Identify which cell holds the provided text, then report its (X, Y) central coordinate. 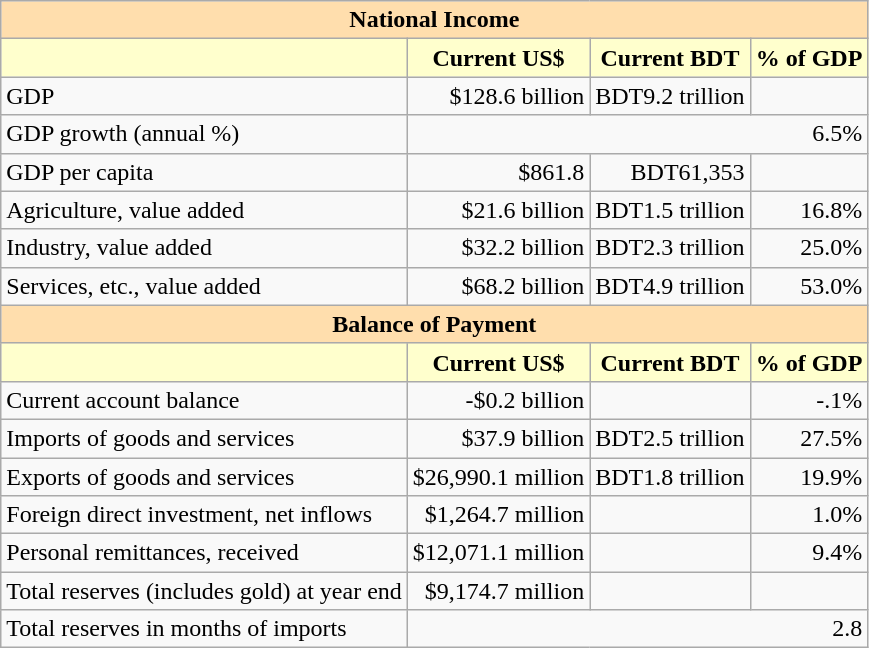
National Income (434, 20)
$26,990.1 million (498, 477)
$68.2 billion (498, 286)
-$0.2 billion (498, 400)
9.4% (809, 553)
27.5% (809, 438)
Industry, value added (204, 248)
Imports of goods and services (204, 438)
$12,071.1 million (498, 553)
GDP (204, 96)
Personal remittances, received (204, 553)
Current account balance (204, 400)
Foreign direct investment, net inflows (204, 515)
BDT61,353 (670, 172)
Agriculture, value added (204, 210)
Services, etc., value added (204, 286)
2.8 (638, 629)
$128.6 billion (498, 96)
Exports of goods and services (204, 477)
1.0% (809, 515)
GDP growth (annual %) (204, 134)
53.0% (809, 286)
25.0% (809, 248)
BDT1.5 trillion (670, 210)
Total reserves in months of imports (204, 629)
BDT1.8 trillion (670, 477)
$37.9 billion (498, 438)
19.9% (809, 477)
BDT2.3 trillion (670, 248)
-.1% (809, 400)
BDT9.2 trillion (670, 96)
Total reserves (includes gold) at year end (204, 591)
$861.8 (498, 172)
6.5% (638, 134)
BDT4.9 trillion (670, 286)
16.8% (809, 210)
BDT2.5 trillion (670, 438)
$9,174.7 million (498, 591)
GDP per capita (204, 172)
$32.2 billion (498, 248)
$21.6 billion (498, 210)
$1,264.7 million (498, 515)
Balance of Payment (434, 324)
